Search for the cell housing the specified text and yield its (x, y) center coordinate. 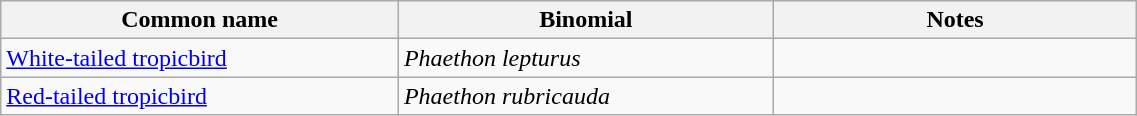
Common name (200, 20)
Binomial (586, 20)
Phaethon lepturus (586, 58)
Red-tailed tropicbird (200, 96)
Notes (955, 20)
White-tailed tropicbird (200, 58)
Phaethon rubricauda (586, 96)
